Output the (x, y) coordinate of the center of the cell containing the given text.  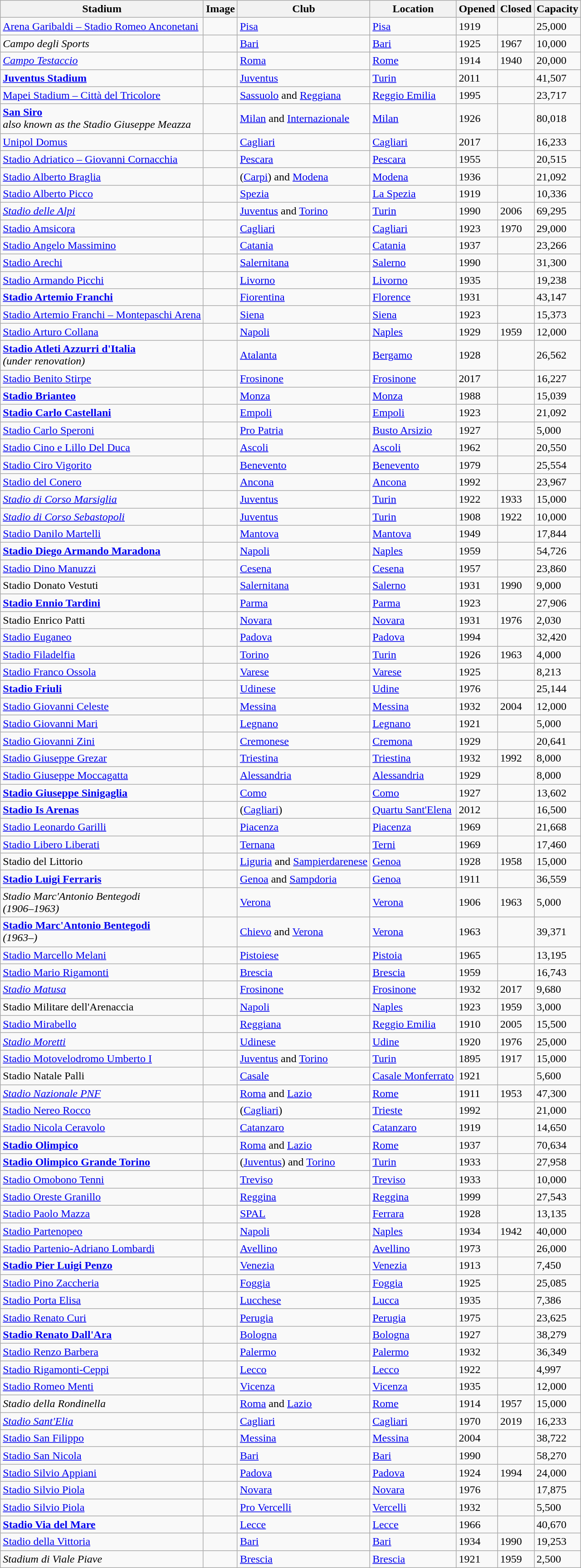
Stadio Partenio-Adriano Lombardi (102, 1248)
26,000 (558, 1248)
Mapei Stadium – Città del Tricolore (102, 95)
2011 (477, 78)
Stadio Mirabello (102, 1024)
Image (220, 9)
Stadio Silvio Appiani (102, 1473)
23,860 (558, 568)
Stadio Is Arenas (102, 810)
25,554 (558, 465)
Quartu Sant'Elena (413, 810)
Stadio del Conero (102, 482)
54,726 (558, 551)
Stadio Militare dell'Arenaccia (102, 1007)
Stadio Arechi (102, 263)
Stadio Ciro Vigorito (102, 465)
Stadio Giovanni Celeste (102, 706)
1995 (477, 95)
Stadio Leonardo Garilli (102, 827)
Stadio Olimpico Grande Torino (102, 1162)
Stadio Nicola Ceravolo (102, 1128)
Chievo and Verona (303, 932)
16,227 (558, 379)
Bergamo (413, 355)
7,450 (558, 1266)
Stadio Amsicora (102, 228)
1942 (516, 1231)
2005 (516, 1024)
38,279 (558, 1335)
Stadio Diego Armando Maradona (102, 551)
Stadio Carlo Castellani (102, 413)
Stadio Paolo Mazza (102, 1214)
15,500 (558, 1024)
Stadio Oreste Granillo (102, 1197)
Stadio Matusa (102, 990)
20,641 (558, 741)
41,507 (558, 78)
20,550 (558, 447)
14,650 (558, 1128)
Stadio Porta Elisa (102, 1300)
Closed (516, 9)
Stadio San Filippo (102, 1438)
Stadio Arturo Collana (102, 332)
Stadio Dino Manuzzi (102, 568)
1973 (477, 1248)
1910 (477, 1024)
20,515 (558, 159)
Stadio Giuseppe Moccagatta (102, 775)
80,018 (558, 119)
Stadio della Vittoria (102, 1542)
1966 (477, 1524)
Stadio Adriatico – Giovanni Cornacchia (102, 159)
Busto Arsizio (413, 430)
Pro Vercelli (303, 1507)
39,371 (558, 932)
1949 (477, 534)
19,238 (558, 280)
Stadio della Rondinella (102, 1404)
1975 (477, 1317)
31,300 (558, 263)
Stadio Brianteo (102, 396)
Stadio Marc'Antonio Bentegodi(1963–) (102, 932)
Stadio del Littorio (102, 862)
Stadio Angelo Massimino (102, 246)
23,717 (558, 95)
2,500 (558, 1559)
1920 (477, 1041)
Stadio Mario Rigamonti (102, 972)
4,997 (558, 1369)
38,722 (558, 1438)
70,634 (558, 1145)
Stadio Giovanni Mari (102, 723)
Pro Patria (303, 430)
Opened (477, 9)
15,373 (558, 315)
Roma (303, 61)
1936 (477, 176)
27,958 (558, 1162)
1979 (477, 465)
19,253 (558, 1542)
Stadio Renato Dall'Ara (102, 1335)
Stadio Partenopeo (102, 1231)
Stadio Olimpico (102, 1145)
13,602 (558, 793)
Stadio Renato Curi (102, 1317)
Stadio Giuseppe Grezar (102, 758)
32,420 (558, 637)
Campo Testaccio (102, 61)
29,000 (558, 228)
40,000 (558, 1231)
Stadio Luigi Ferraris (102, 879)
43,147 (558, 297)
2012 (477, 810)
Stadio di Corso Marsiglia (102, 499)
Stadio Alberto Picco (102, 194)
La Spezia (413, 194)
16,743 (558, 972)
Stadio Marc'Antonio Bentegodi(1906–1963) (102, 902)
1917 (516, 1058)
Capacity (558, 9)
2,030 (558, 620)
Ternana (303, 845)
(Juventus) and Torino (303, 1162)
21,000 (558, 1111)
Stadio Artemio Franchi – Montepaschi Arena (102, 315)
Stadio Alberto Braglia (102, 176)
Stadio Nazionale PNF (102, 1093)
Genoa and Sampdoria (303, 879)
21,668 (558, 827)
Stadio Enrico Patti (102, 620)
1906 (477, 902)
3,000 (558, 1007)
17,875 (558, 1490)
17,460 (558, 845)
1913 (477, 1266)
Stadio Atleti Azzurri d'Italia(under renovation) (102, 355)
1958 (516, 862)
15,039 (558, 396)
Stadio Cino e Lillo Del Duca (102, 447)
23,625 (558, 1317)
1940 (516, 61)
Stadio Friuli (102, 689)
27,906 (558, 603)
47,300 (558, 1093)
Juventus Stadium (102, 78)
Stadio Renzo Barbera (102, 1352)
Stadio Ennio Tardini (102, 603)
24,000 (558, 1473)
Stadio Via del Mare (102, 1524)
1953 (516, 1093)
Cremonese (303, 741)
Stadio Giuseppe Sinigaglia (102, 793)
Modena (413, 176)
Stadio Sant'Elia (102, 1421)
9,680 (558, 990)
Stadio Pino Zaccheria (102, 1283)
25,085 (558, 1283)
Location (413, 9)
Stadio Pier Luigi Penzo (102, 1266)
Stadio delle Alpi (102, 211)
36,559 (558, 879)
Milan (413, 119)
26,562 (558, 355)
Stadio Moretti (102, 1041)
1965 (477, 955)
Stadio Carlo Speroni (102, 430)
16,500 (558, 810)
20,000 (558, 61)
1924 (477, 1473)
Stadio Danilo Martelli (102, 534)
Stadium di Viale Piave (102, 1559)
Stadio Filadelfia (102, 655)
Stadio Euganeo (102, 637)
9,000 (558, 586)
Stadio Armando Picchi (102, 280)
Atalanta (303, 355)
1908 (477, 516)
5,600 (558, 1076)
Liguria and Sampierdarenese (303, 862)
Lucca (413, 1300)
Arena Garibaldi – Stadio Romeo Anconetani (102, 26)
Vercelli (413, 1507)
Stadio Artemio Franchi (102, 297)
8,213 (558, 672)
1999 (477, 1197)
17,844 (558, 534)
1988 (477, 396)
1955 (477, 159)
Casale Monferrato (413, 1076)
Unipol Domus (102, 142)
Reggiana (303, 1024)
36,349 (558, 1352)
Stadio Rigamonti-Ceppi (102, 1369)
Campo degli Sports (102, 44)
Stadio Donato Vestuti (102, 586)
23,967 (558, 482)
Casale (303, 1076)
Stadio Omobono Tenni (102, 1180)
23,266 (558, 246)
Stadium (102, 9)
SPAL (303, 1214)
Pistoiese (303, 955)
1895 (477, 1058)
Stadio Romeo Menti (102, 1387)
69,295 (558, 211)
25,144 (558, 689)
58,270 (558, 1456)
Stadio Marcello Melani (102, 955)
2006 (516, 211)
Florence (413, 297)
Stadio Giovanni Zini (102, 741)
Stadio San Nicola (102, 1456)
27,543 (558, 1197)
Terni (413, 845)
5,500 (558, 1507)
Pistoia (413, 955)
13,195 (558, 955)
Stadio Franco Ossola (102, 672)
40,670 (558, 1524)
(Carpi) and Modena (303, 176)
Spezia (303, 194)
Cremona (413, 741)
Stadio Nereo Rocco (102, 1111)
4,000 (558, 655)
Torino (303, 655)
Fiorentina (303, 297)
Stadio di Corso Sebastopoli (102, 516)
Ferrara (413, 1214)
Milan and Internazionale (303, 119)
2019 (516, 1421)
7,386 (558, 1300)
1967 (516, 44)
Stadio Libero Liberati (102, 845)
San Siroalso known as the Stadio Giuseppe Meazza (102, 119)
1962 (477, 447)
Stadio Natale Palli (102, 1076)
Club (303, 9)
10,336 (558, 194)
13,135 (558, 1214)
Trieste (413, 1111)
Sassuolo and Reggiana (303, 95)
Lucchese (303, 1300)
Stadio Motovelodromo Umberto I (102, 1058)
Stadio Benito Stirpe (102, 379)
